Return [X, Y] of the center of cell containing provided text 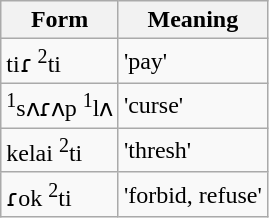
tiɾ 2ti [60, 62]
ɾok 2ti [60, 194]
'thresh' [192, 150]
Meaning [192, 20]
'forbid, refuse' [192, 194]
kelai 2ti [60, 150]
'pay' [192, 62]
'curse' [192, 106]
Form [60, 20]
1sʌɾʌp 1lʌ [60, 106]
